Find where the given text appears and provide that cell's center as [X, Y] coordinate. 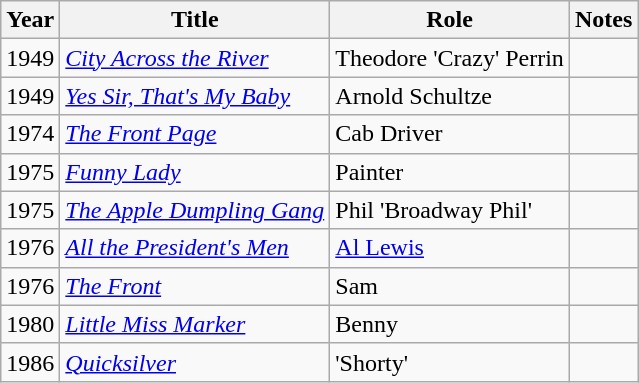
Little Miss Marker [195, 324]
Arnold Schultze [450, 96]
Al Lewis [450, 248]
Phil 'Broadway Phil' [450, 210]
Yes Sir, That's My Baby [195, 96]
1974 [30, 134]
The Front Page [195, 134]
The Front [195, 286]
1986 [30, 362]
Cab Driver [450, 134]
The Apple Dumpling Gang [195, 210]
City Across the River [195, 58]
Sam [450, 286]
Year [30, 20]
Role [450, 20]
Title [195, 20]
Notes [603, 20]
Funny Lady [195, 172]
Theodore 'Crazy' Perrin [450, 58]
All the President's Men [195, 248]
'Shorty' [450, 362]
Quicksilver [195, 362]
1980 [30, 324]
Painter [450, 172]
Benny [450, 324]
